From the cell containing the given text, extract its center point as [X, Y] coordinate. 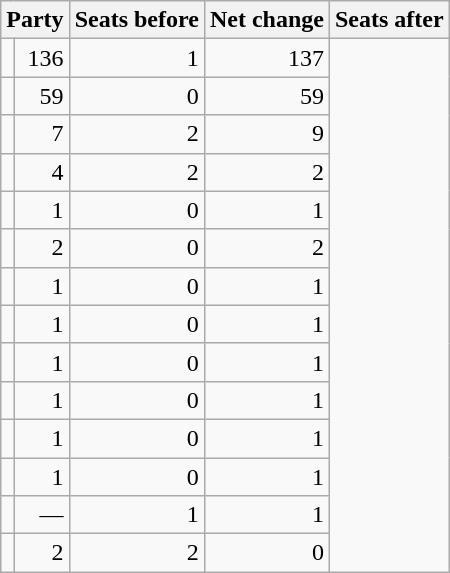
7 [42, 134]
137 [266, 58]
Seats before [136, 20]
Party [35, 20]
9 [266, 134]
4 [42, 172]
136 [42, 58]
Seats after [389, 20]
Net change [266, 20]
— [42, 515]
